Find where the given text appears and provide that cell's center as (X, Y) coordinate. 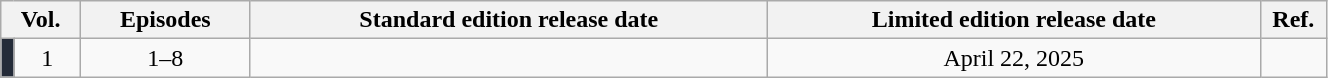
Vol. (41, 20)
April 22, 2025 (1014, 58)
Standard edition release date (508, 20)
Limited edition release date (1014, 20)
1 (47, 58)
1–8 (165, 58)
Episodes (165, 20)
Ref. (1293, 20)
